Locate the cell with the specified text and output its (X, Y) center coordinate. 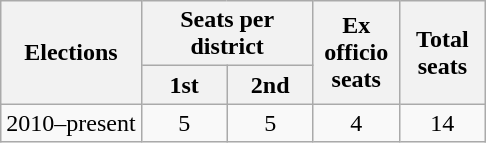
4 (356, 123)
Ex officio seats (356, 52)
2nd (270, 85)
1st (184, 85)
Seats per district (227, 34)
14 (442, 123)
Total seats (442, 52)
2010–present (71, 123)
Elections (71, 52)
